Output the [x, y] coordinate of the center of the cell containing the given text.  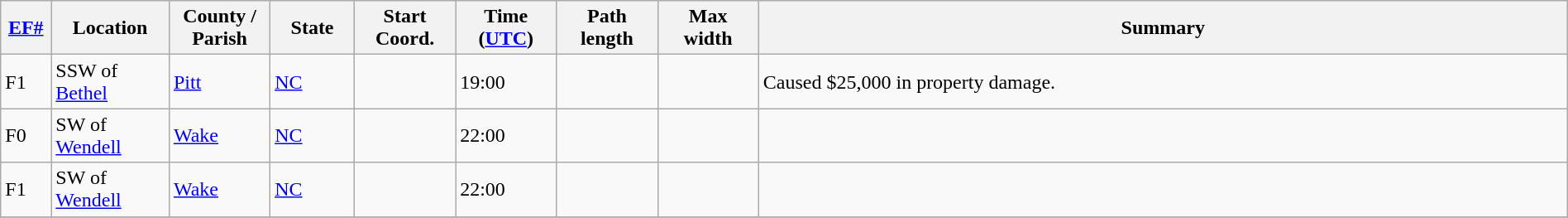
Path length [607, 28]
Location [111, 28]
Max width [708, 28]
County / Parish [219, 28]
Summary [1163, 28]
EF# [26, 28]
19:00 [506, 81]
F0 [26, 136]
SSW of Bethel [111, 81]
Pitt [219, 81]
Caused $25,000 in property damage. [1163, 81]
Time (UTC) [506, 28]
State [313, 28]
Start Coord. [404, 28]
